Detect which cell encompasses the target text, then output its (x, y) center coordinate. 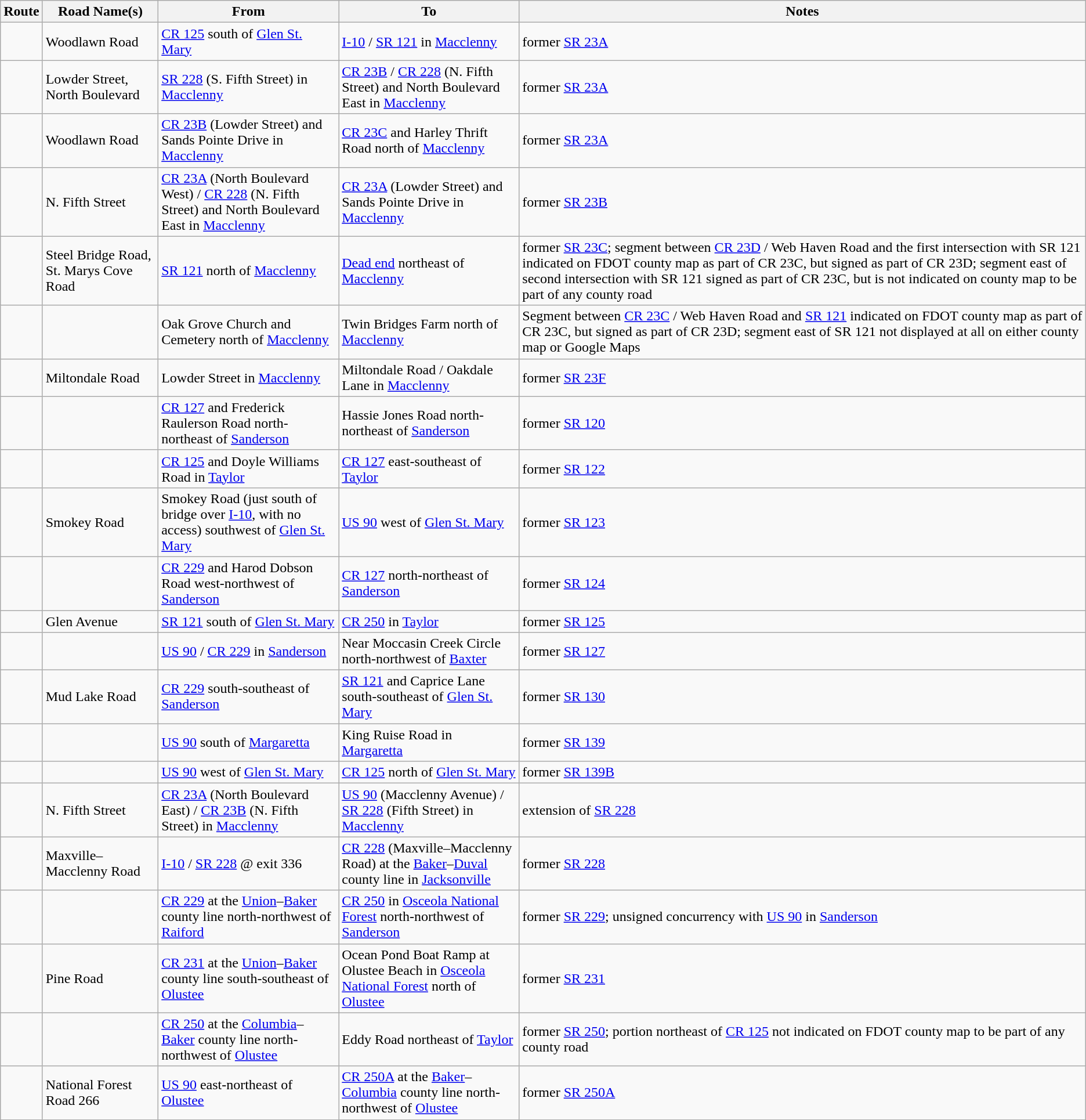
CR 229 and Harod Dobson Road west-northwest of Sanderson (248, 583)
Near Moccasin Creek Circle north-northwest of Baxter (429, 651)
Eddy Road northeast of Taylor (429, 1039)
Steel Bridge Road, St. Marys Cove Road (100, 270)
CR 127 north-northeast of Sanderson (429, 583)
US 90 / CR 229 in Sanderson (248, 651)
CR 23B (Lowder Street) and Sands Pointe Drive in Macclenny (248, 140)
CR 125 and Doyle Williams Road in Taylor (248, 469)
former SR 231 (802, 978)
Miltondale Road (100, 377)
Hassie Jones Road north-northeast of Sanderson (429, 423)
CR 231 at the Union–Baker county line south-southeast of Olustee (248, 978)
CR 125 south of Glen St. Mary (248, 42)
former SR 229; unsigned concurrency with US 90 in Sanderson (802, 917)
Pine Road (100, 978)
CR 23A (Lowder Street) and Sands Pointe Drive in Macclenny (429, 202)
CR 127 and Frederick Raulerson Road north-northeast of Sanderson (248, 423)
King Ruise Road in Margaretta (429, 743)
Ocean Pond Boat Ramp at Olustee Beach in Osceola National Forest north of Olustee (429, 978)
SR 228 (S. Fifth Street) in Macclenny (248, 87)
former SR 228 (802, 864)
former SR 139 (802, 743)
CR 127 east-southeast of Taylor (429, 469)
Maxville–Macclenny Road (100, 864)
Dead end northeast of Macclenny (429, 270)
CR 228 (Maxville–Macclenny Road) at the Baker–Duval county line in Jacksonville (429, 864)
Notes (802, 12)
CR 23C and Harley Thrift Road north of Macclenny (429, 140)
former SR 23B (802, 202)
CR 229 south-southeast of Sanderson (248, 697)
CR 23B / CR 228 (N. Fifth Street) and North Boulevard East in Macclenny (429, 87)
CR 250 in Osceola National Forest north-northwest of Sanderson (429, 917)
Miltondale Road / Oakdale Lane in Macclenny (429, 377)
Glen Avenue (100, 622)
To (429, 12)
I-10 / SR 228 @ exit 336 (248, 864)
former SR 123 (802, 522)
I-10 / SR 121 in Macclenny (429, 42)
Smokey Road (just south of bridge over I-10, with no access) southwest of Glen St. Mary (248, 522)
SR 121 south of Glen St. Mary (248, 622)
Route (21, 12)
former SR 250; portion northeast of CR 125 not indicated on FDOT county map to be part of any county road (802, 1039)
former SR 125 (802, 622)
CR 229 at the Union–Baker county line north-northwest of Raiford (248, 917)
Road Name(s) (100, 12)
Twin Bridges Farm north of Macclenny (429, 332)
Lowder Street, North Boulevard (100, 87)
From (248, 12)
National Forest Road 266 (100, 1093)
CR 250 at the Columbia–Baker county line north-northwest of Olustee (248, 1039)
Oak Grove Church and Cemetery north of Macclenny (248, 332)
Smokey Road (100, 522)
former SR 23F (802, 377)
Lowder Street in Macclenny (248, 377)
CR 125 north of Glen St. Mary (429, 772)
US 90 (Macclenny Avenue) / SR 228 (Fifth Street) in Macclenny (429, 810)
CR 23A (North Boulevard West) / CR 228 (N. Fifth Street) and North Boulevard East in Macclenny (248, 202)
CR 250A at the Baker–Columbia county line north-northwest of Olustee (429, 1093)
former SR 120 (802, 423)
CR 23A (North Boulevard East) / CR 23B (N. Fifth Street) in Macclenny (248, 810)
extension of SR 228 (802, 810)
US 90 south of Margaretta (248, 743)
former SR 122 (802, 469)
SR 121 north of Macclenny (248, 270)
SR 121 and Caprice Lane south-southeast of Glen St. Mary (429, 697)
CR 250 in Taylor (429, 622)
former SR 127 (802, 651)
former SR 250A (802, 1093)
former SR 124 (802, 583)
US 90 east-northeast of Olustee (248, 1093)
former SR 130 (802, 697)
former SR 139B (802, 772)
Mud Lake Road (100, 697)
